Identify which cell holds the provided text, then report its [X, Y] central coordinate. 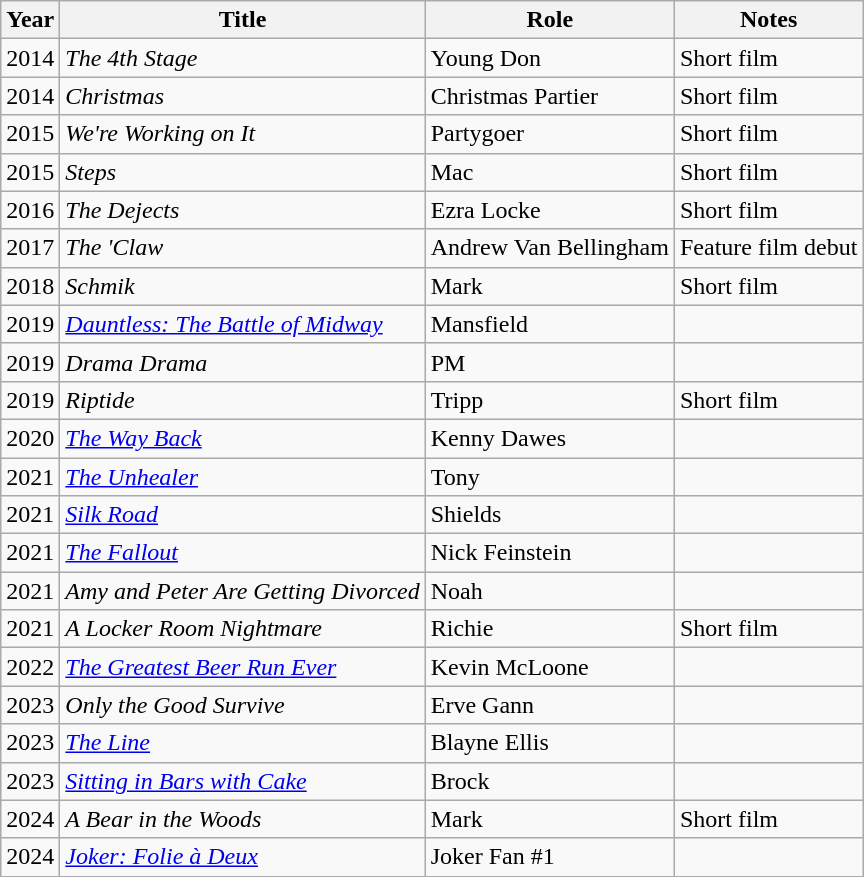
The Unhealer [242, 477]
Tripp [550, 400]
Brock [550, 781]
Partygoer [550, 134]
A Bear in the Woods [242, 819]
Blayne Ellis [550, 743]
Amy and Peter Are Getting Divorced [242, 591]
Erve Gann [550, 705]
Role [550, 20]
Christmas Partier [550, 96]
Title [242, 20]
We're Working on It [242, 134]
Kevin McLoone [550, 667]
Notes [768, 20]
Year [30, 20]
Only the Good Survive [242, 705]
2016 [30, 210]
Noah [550, 591]
Drama Drama [242, 362]
Tony [550, 477]
Ezra Locke [550, 210]
Joker: Folie à Deux [242, 857]
2020 [30, 438]
The 4th Stage [242, 58]
Dauntless: The Battle of Midway [242, 324]
Riptide [242, 400]
Kenny Dawes [550, 438]
Shields [550, 515]
2017 [30, 248]
2018 [30, 286]
The Greatest Beer Run Ever [242, 667]
Christmas [242, 96]
The Fallout [242, 553]
The Dejects [242, 210]
Feature film debut [768, 248]
Mansfield [550, 324]
Nick Feinstein [550, 553]
Schmik [242, 286]
2022 [30, 667]
The 'Claw [242, 248]
Sitting in Bars with Cake [242, 781]
The Line [242, 743]
A Locker Room Nightmare [242, 629]
The Way Back [242, 438]
Silk Road [242, 515]
Joker Fan #1 [550, 857]
Young Don [550, 58]
Richie [550, 629]
Steps [242, 172]
Mac [550, 172]
PM [550, 362]
Andrew Van Bellingham [550, 248]
